Capture the cell that displays the provided text and extract its (x, y) central coordinate. 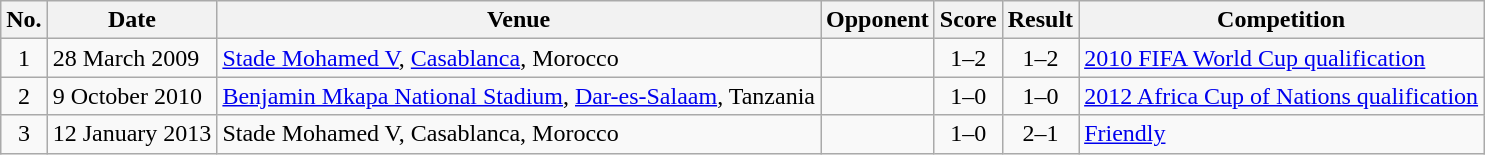
Competition (1282, 20)
2 (24, 96)
No. (24, 20)
9 October 2010 (132, 96)
Benjamin Mkapa National Stadium, Dar-es-Salaam, Tanzania (519, 96)
2010 FIFA World Cup qualification (1282, 58)
2–1 (1040, 134)
Score (968, 20)
12 January 2013 (132, 134)
3 (24, 134)
Date (132, 20)
28 March 2009 (132, 58)
Opponent (877, 20)
Result (1040, 20)
1 (24, 58)
2012 Africa Cup of Nations qualification (1282, 96)
Venue (519, 20)
Friendly (1282, 134)
